Search for the cell housing the specified text and yield its [x, y] center coordinate. 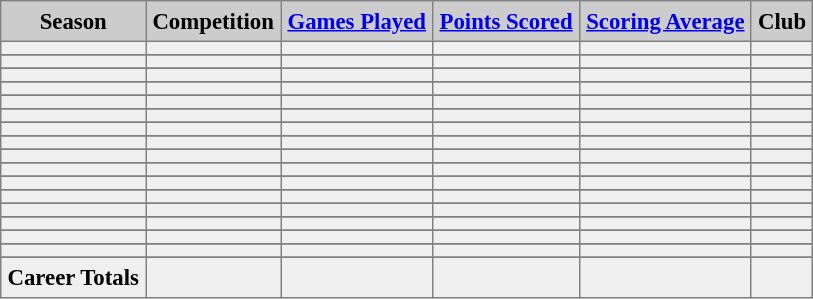
Competition [214, 21]
Points Scored [506, 21]
Career Totals [74, 277]
Season [74, 21]
Games Played [357, 21]
Scoring Average [665, 21]
Club [782, 21]
